Determine the (x, y) coordinate at the center of the cell enclosing the given text.  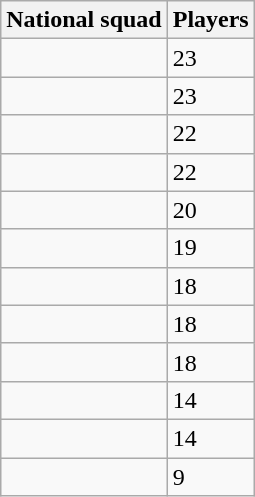
19 (210, 248)
9 (210, 477)
Players (210, 20)
National squad (84, 20)
20 (210, 210)
